Scan for the cell matching the given text and deliver its [x, y] coordinate at center. 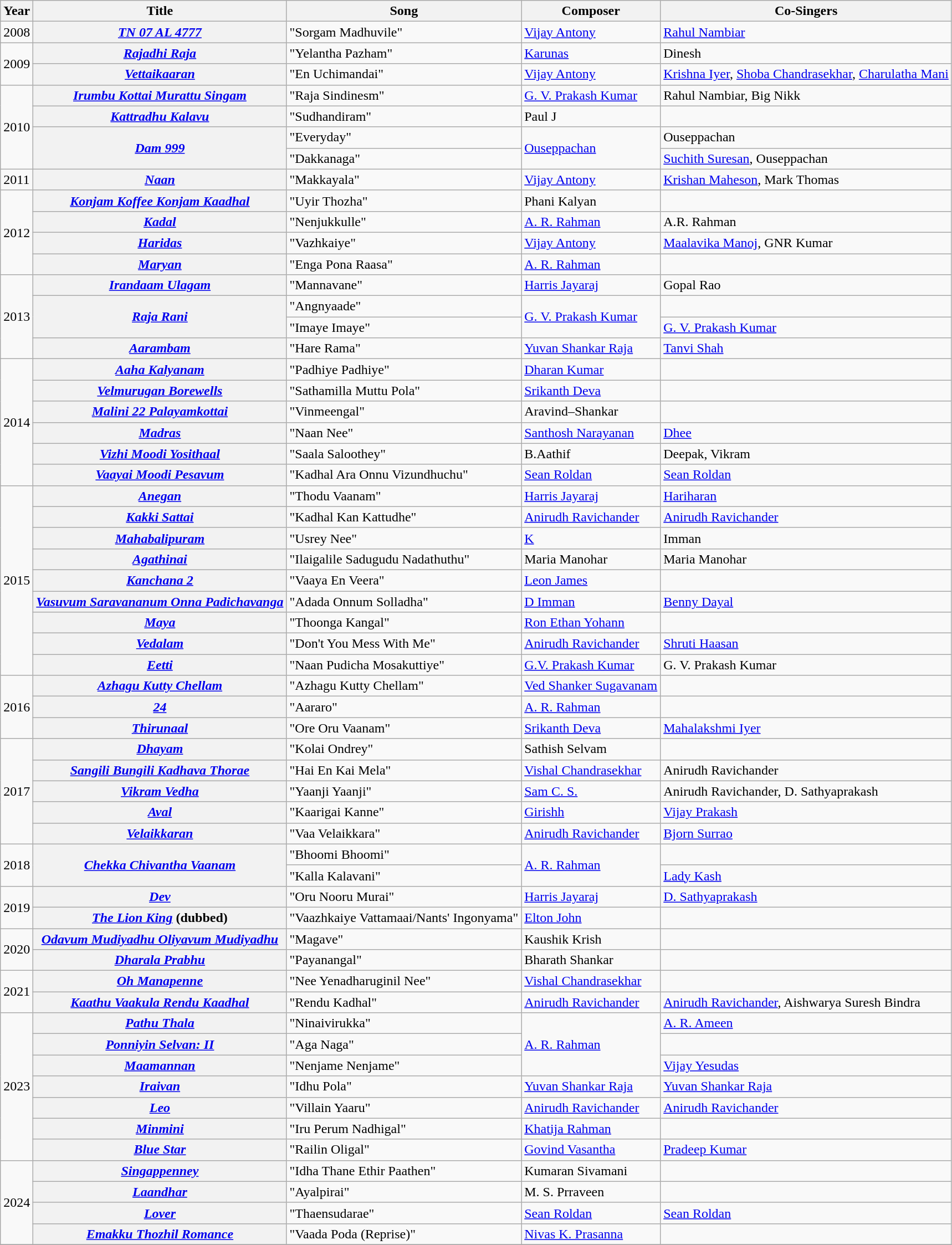
Kaathu Vaakula Rendu Kaadhal [160, 1002]
"Dakkanaga" [404, 158]
"Makkayala" [404, 180]
Odavum Mudiyadhu Oliyavum Mudiyadhu [160, 939]
"Payanangal" [404, 960]
Girishh [591, 812]
2020 [17, 950]
2010 [17, 127]
Sangili Bungili Kadhava Thorae [160, 770]
Haridas [160, 243]
Lady Kash [806, 875]
Vijay Prakash [806, 812]
"Bhoomi Bhoomi" [404, 854]
"Kadhal Ara Onnu Vizundhuchu" [404, 475]
2012 [17, 232]
2015 [17, 581]
Aaha Kalyanam [160, 370]
"Idhu Pola" [404, 1087]
"Nenjame Nenjame" [404, 1065]
"Ayalpirai" [404, 1192]
"Villain Yaaru" [404, 1108]
"Vaazhkaiye Vattamaai/Nants' Ingonyama" [404, 918]
Konjam Koffee Konjam Kaadhal [160, 201]
"Don't You Mess With Me" [404, 644]
Mahalakshmi Iyer [806, 728]
"Magave" [404, 939]
Kakki Sattai [160, 517]
"Naan Nee" [404, 433]
Oh Manapenne [160, 981]
A.R. Rahman [806, 222]
"Sathamilla Muttu Pola" [404, 391]
D. Sathyaprakash [806, 896]
Vettaikaaran [160, 74]
"Mannavane" [404, 285]
TN 07 AL 4777 [160, 32]
Anegan [160, 496]
Vizhi Moodi Yosithaal [160, 454]
Dharala Prabhu [160, 960]
2018 [17, 865]
The Lion King (dubbed) [160, 918]
Velaikkaran [160, 833]
Kadal [160, 222]
2019 [17, 907]
Dhayam [160, 749]
"Vaaya En Veera" [404, 580]
Rahul Nambiar, Big Nikk [806, 95]
"Vinmeengal" [404, 412]
Paul J [591, 116]
Aarambam [160, 349]
"Kalla Kalavani" [404, 875]
Santhosh Narayanan [591, 433]
Bharath Shankar [591, 960]
Anirudh Ravichander, D. Sathyaprakash [806, 791]
Aval [160, 812]
Kumaran Sivamani [591, 1171]
Title [160, 11]
"Thodu Vaanam" [404, 496]
Khatija Rahman [591, 1129]
"Kolai Ondrey" [404, 749]
"Thaensudarae" [404, 1213]
Leo [160, 1108]
Bjorn Surrao [806, 833]
"Ilaigalile Sadugudu Nadathuthu" [404, 559]
Emakku Thozhil Romance [160, 1234]
"Uyir Thozha" [404, 201]
Dharan Kumar [591, 370]
Maryan [160, 264]
Benny Dayal [806, 601]
2024 [17, 1202]
"Angnyaade" [404, 306]
Dam 999 [160, 148]
Krishna Iyer, Shoba Chandrasekhar, Charulatha Mani [806, 74]
Irumbu Kottai Murattu Singam [160, 95]
"Vazhkaiye" [404, 243]
"Vaa Velaikkara" [404, 833]
"Azhagu Kutty Chellam" [404, 686]
2008 [17, 32]
Pathu Thala [160, 1023]
Vasuvum Saravananum Onna Padichavanga [160, 601]
Anirudh Ravichander, Aishwarya Suresh Bindra [806, 1002]
Vaayai Moodi Pesavum [160, 475]
Vijay Yesudas [806, 1065]
Karunas [591, 53]
Nivas K. Prasanna [591, 1234]
Raja Rani [160, 317]
Singappenney [160, 1171]
Thirunaal [160, 728]
"Raja Sindinesm" [404, 95]
"Ninaivirukka" [404, 1023]
Maalavika Manoj, GNR Kumar [806, 243]
Dinesh [806, 53]
Ron Ethan Yohann [591, 623]
"Oru Nooru Murai" [404, 896]
2016 [17, 707]
"Everyday" [404, 137]
Suchith Suresan, Ouseppachan [806, 158]
"Saala Saloothey" [404, 454]
"Usrey Nee" [404, 538]
M. S. Prraveen [591, 1192]
"Imaye Imaye" [404, 327]
"Aga Naga" [404, 1044]
"Yaanji Yaanji" [404, 791]
Laandhar [160, 1192]
Tanvi Shah [806, 349]
2017 [17, 791]
"Nee Yenadharuginil Nee" [404, 981]
Kattradhu Kalavu [160, 116]
Irandaam Ulagam [160, 285]
Ved Shanker Sugavanam [591, 686]
Imman [806, 538]
Azhagu Kutty Chellam [160, 686]
D Imman [591, 601]
Sam C. S. [591, 791]
Deepak, Vikram [806, 454]
"Sudhandiram" [404, 116]
K [591, 538]
2011 [17, 180]
"Adada Onnum Solladha" [404, 601]
Minmini [160, 1129]
Kanchana 2 [160, 580]
"Thoonga Kangal" [404, 623]
Year [17, 11]
Rahul Nambiar [806, 32]
"Vaada Poda (Reprise)" [404, 1234]
"Rendu Kadhal" [404, 1002]
Elton John [591, 918]
Naan [160, 180]
Krishan Maheson, Mark Thomas [806, 180]
Ponniyin Selvan: II [160, 1044]
Composer [591, 11]
Phani Kalyan [591, 201]
Co-Singers [806, 11]
G.V. Prakash Kumar [591, 665]
Sathish Selvam [591, 749]
"Aararo" [404, 707]
"Enga Pona Raasa" [404, 264]
"Ore Oru Vaanam" [404, 728]
Aravind–Shankar [591, 412]
"Hai En Kai Mela" [404, 770]
"En Uchimandai" [404, 74]
Lover [160, 1213]
Maya [160, 623]
"Iru Perum Nadhigal" [404, 1129]
2013 [17, 317]
Dev [160, 896]
24 [160, 707]
Chekka Chivantha Vaanam [160, 865]
Shruti Haasan [806, 644]
Leon James [591, 580]
Maamannan [160, 1065]
2021 [17, 992]
"Sorgam Madhuvile" [404, 32]
Iraivan [160, 1087]
"Hare Rama" [404, 349]
Pradeep Kumar [806, 1150]
Govind Vasantha [591, 1150]
"Kadhal Kan Kattudhe" [404, 517]
Gopal Rao [806, 285]
"Nenjukkulle" [404, 222]
"Idha Thane Ethir Paathen" [404, 1171]
Madras [160, 433]
Kaushik Krish [591, 939]
Blue Star [160, 1150]
Vedalam [160, 644]
"Railin Oligal" [404, 1150]
2014 [17, 422]
Eetti [160, 665]
Vikram Vedha [160, 791]
"Yelantha Pazham" [404, 53]
2009 [17, 64]
Agathinai [160, 559]
Hariharan [806, 496]
Malini 22 Palayamkottai [160, 412]
"Naan Pudicha Mosakuttiye" [404, 665]
A. R. Ameen [806, 1023]
Velmurugan Borewells [160, 391]
"Padhiye Padhiye" [404, 370]
2023 [17, 1087]
Song [404, 11]
Mahabalipuram [160, 538]
Dhee [806, 433]
B.Aathif [591, 454]
"Kaarigai Kanne" [404, 812]
Rajadhi Raja [160, 53]
